Locate the cell with the specified text and output its (x, y) center coordinate. 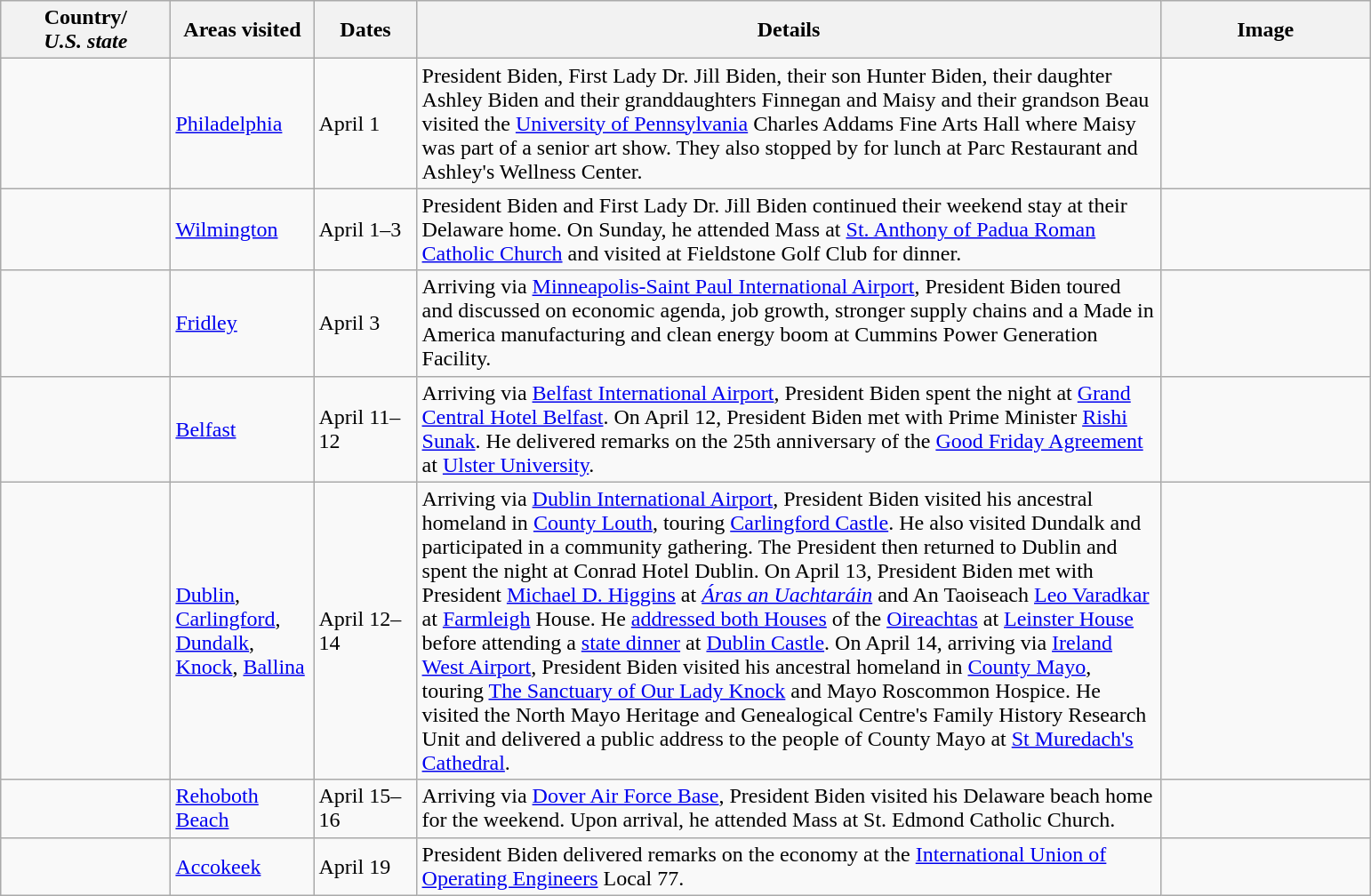
Dates (365, 30)
Image (1265, 30)
Fridley (242, 324)
Areas visited (242, 30)
April 19 (365, 866)
April 11–12 (365, 428)
Details (789, 30)
Country/U.S. state (85, 30)
Wilmington (242, 229)
Rehoboth Beach (242, 809)
Belfast (242, 428)
April 1–3 (365, 229)
Dublin, Carlingford, Dundalk, Knock, Ballina (242, 631)
April 12–14 (365, 631)
April 15–16 (365, 809)
April 1 (365, 124)
Accokeek (242, 866)
Philadelphia (242, 124)
April 3 (365, 324)
President Biden delivered remarks on the economy at the International Union of Operating Engineers Local 77. (789, 866)
